Detect which cell encompasses the target text, then output its (X, Y) center coordinate. 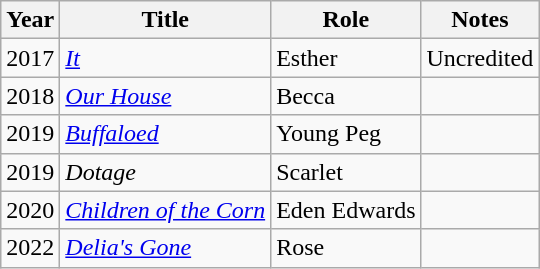
2017 (30, 58)
Esther (346, 58)
Our House (166, 96)
Title (166, 20)
2020 (30, 210)
Becca (346, 96)
Eden Edwards (346, 210)
Rose (346, 248)
Role (346, 20)
2018 (30, 96)
Buffaloed (166, 134)
It (166, 58)
Notes (480, 20)
2022 (30, 248)
Young Peg (346, 134)
Delia's Gone (166, 248)
Children of the Corn (166, 210)
Scarlet (346, 172)
Uncredited (480, 58)
Year (30, 20)
Dotage (166, 172)
